Extract the (X, Y) coordinate from the center of the cell holding the provided text.  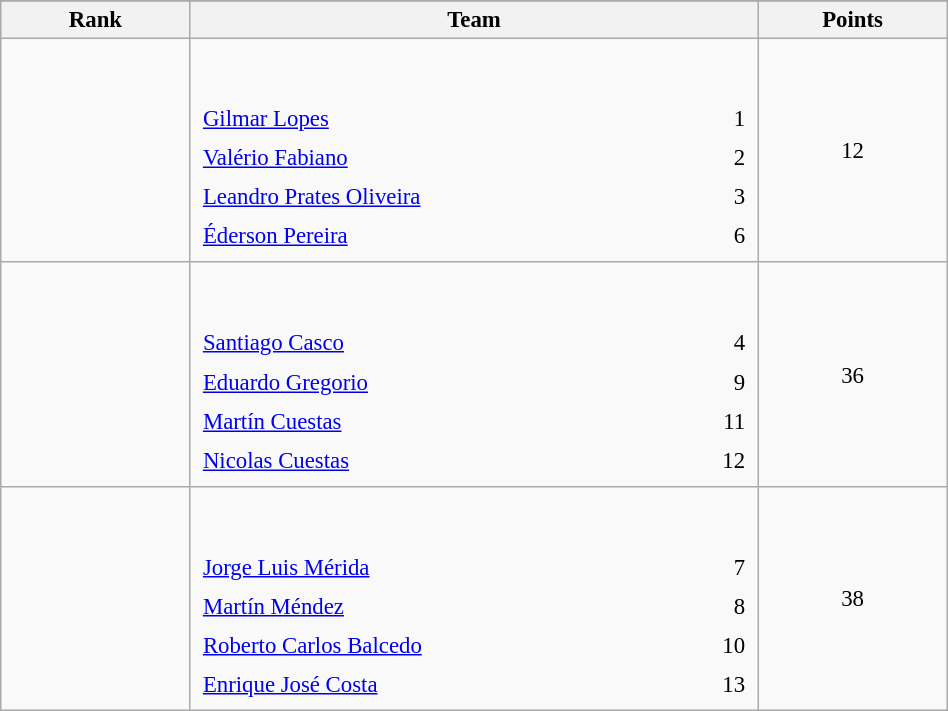
Enrique José Costa (438, 684)
10 (716, 645)
4 (708, 343)
38 (852, 598)
3 (726, 197)
2 (726, 158)
13 (716, 684)
Martín Méndez (438, 606)
Leandro Prates Oliveira (450, 197)
36 (852, 374)
8 (716, 606)
1 (726, 119)
Gilmar Lopes (450, 119)
Team (474, 20)
Martín Cuestas (430, 421)
9 (708, 382)
Santiago Casco 4 Eduardo Gregorio 9 Martín Cuestas 11 Nicolas Cuestas 12 (474, 374)
Valério Fabiano (450, 158)
Jorge Luis Mérida 7 Martín Méndez 8 Roberto Carlos Balcedo 10 Enrique José Costa 13 (474, 598)
Nicolas Cuestas (430, 460)
Roberto Carlos Balcedo (438, 645)
Points (852, 20)
Santiago Casco (430, 343)
7 (716, 567)
Jorge Luis Mérida (438, 567)
Rank (96, 20)
Gilmar Lopes 1 Valério Fabiano 2 Leandro Prates Oliveira 3 Éderson Pereira 6 (474, 151)
11 (708, 421)
Eduardo Gregorio (430, 382)
6 (726, 236)
Éderson Pereira (450, 236)
